Return (x, y) of the center of cell containing provided text 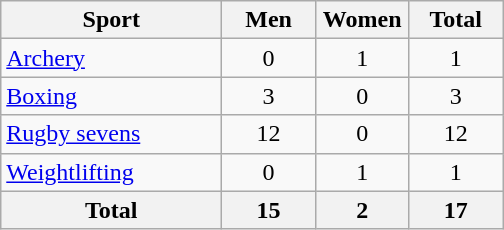
Archery (112, 58)
Weightlifting (112, 172)
Rugby sevens (112, 134)
15 (269, 210)
Boxing (112, 96)
Sport (112, 20)
Women (362, 20)
Men (269, 20)
17 (456, 210)
2 (362, 210)
